Extract the (x, y) coordinate from the center of the cell holding the provided text.  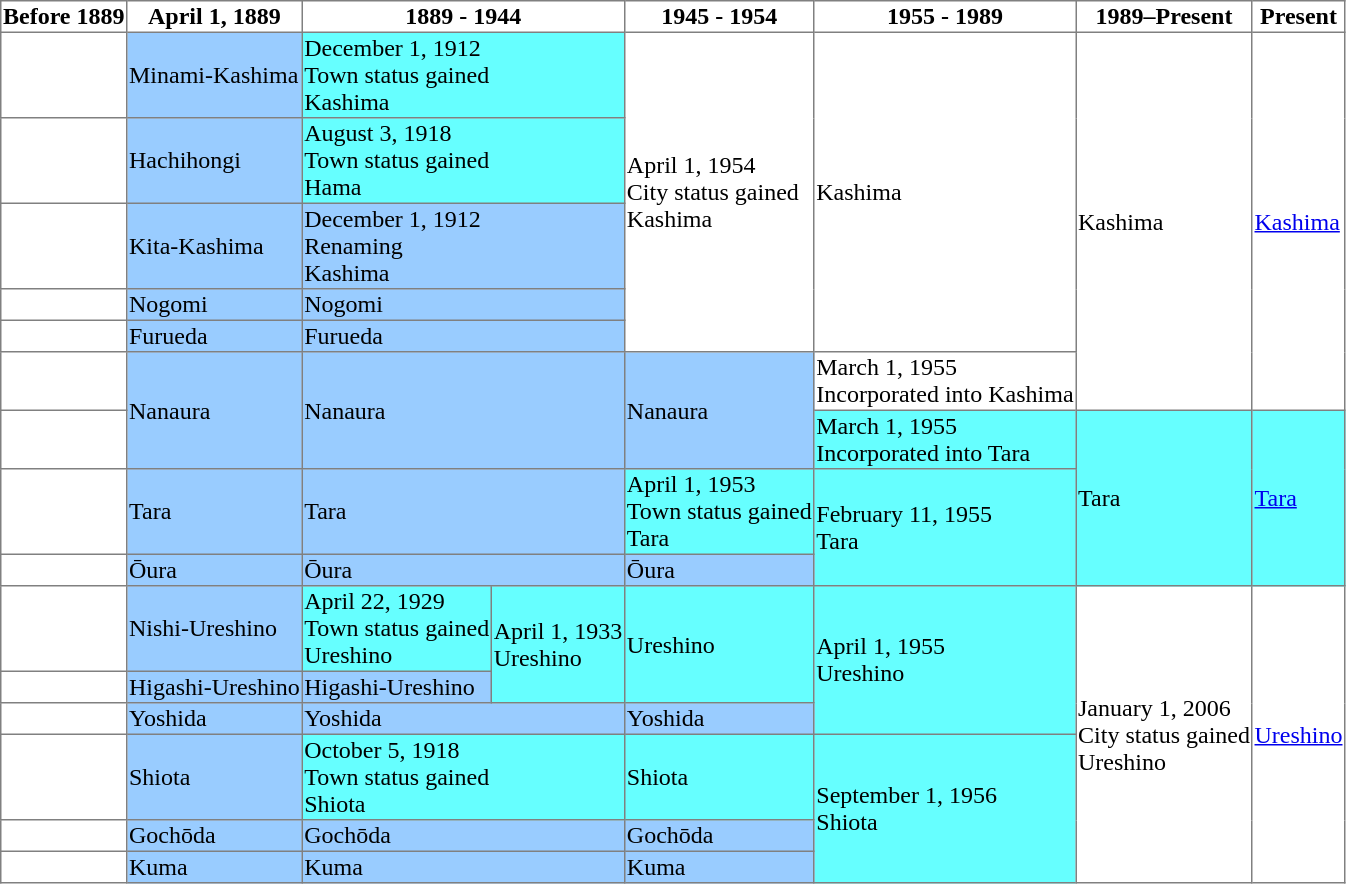
1955 - 1989 (945, 17)
March 1, 1955Incorporated into Tara (945, 439)
December 1, 1912RenamingKashima (464, 246)
1945 - 1954 (720, 17)
1889 - 1944 (464, 17)
April 1, 1889 (214, 17)
February 11, 1955Tara (945, 528)
December 1, 1912Town status gainedKashima (464, 75)
Minami-Kashima (214, 75)
April 22, 1929Town status gainedUreshino (396, 629)
Nishi-Ureshino (214, 629)
April 1, 1955Ureshino (945, 660)
October 5, 1918Town status gainedShiota (464, 777)
Hachihongi (214, 161)
August 3, 1918Town status gainedHama (464, 161)
January 1, 2006City status gainedUreshino (1164, 734)
April 1, 1953Town status gainedTara (720, 512)
Present (1298, 17)
Before 1889 (64, 17)
Kita-Kashima (214, 246)
1989–Present (1164, 17)
April 1, 1954City status gainedKashima (720, 192)
April 1, 1933Ureshino (558, 644)
September 1, 1956Shiota (945, 808)
March 1, 1955Incorporated into Kashima (945, 381)
